Return (x, y) of the center of cell containing provided text 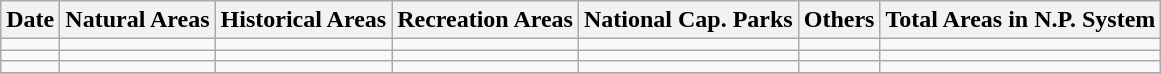
Recreation Areas (486, 20)
Natural Areas (138, 20)
Historical Areas (304, 20)
National Cap. Parks (688, 20)
Others (839, 20)
Date (30, 20)
Total Areas in N.P. System (1020, 20)
